Output the [X, Y] coordinate of the center of the cell containing the given text.  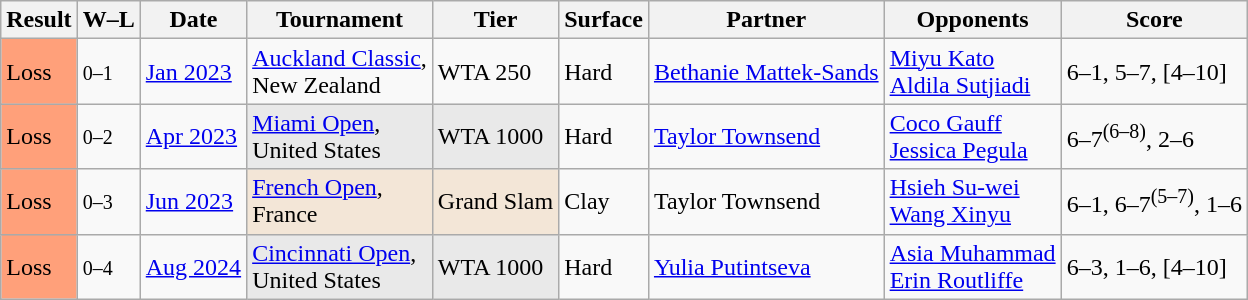
Date [193, 20]
6–3, 1–6, [4–10] [1154, 266]
Clay [604, 202]
Hsieh Su-wei Wang Xinyu [972, 202]
Asia Muhammad Erin Routliffe [972, 266]
Cincinnati Open, United States [340, 266]
Jun 2023 [193, 202]
Surface [604, 20]
Yulia Putintseva [766, 266]
0–2 [108, 136]
Partner [766, 20]
0–1 [108, 72]
6–7(6–8), 2–6 [1154, 136]
Miyu Kato Aldila Sutjiadi [972, 72]
Grand Slam [495, 202]
Jan 2023 [193, 72]
WTA 250 [495, 72]
6–1, 5–7, [4–10] [1154, 72]
Auckland Classic, New Zealand [340, 72]
French Open, France [340, 202]
Tournament [340, 20]
Bethanie Mattek-Sands [766, 72]
Opponents [972, 20]
Aug 2024 [193, 266]
Coco Gauff Jessica Pegula [972, 136]
Apr 2023 [193, 136]
0–4 [108, 266]
Score [1154, 20]
W–L [108, 20]
Tier [495, 20]
Miami Open, United States [340, 136]
Result [39, 20]
0–3 [108, 202]
6–1, 6–7(5–7), 1–6 [1154, 202]
